Extract the [X, Y] coordinate from the center of the cell holding the provided text.  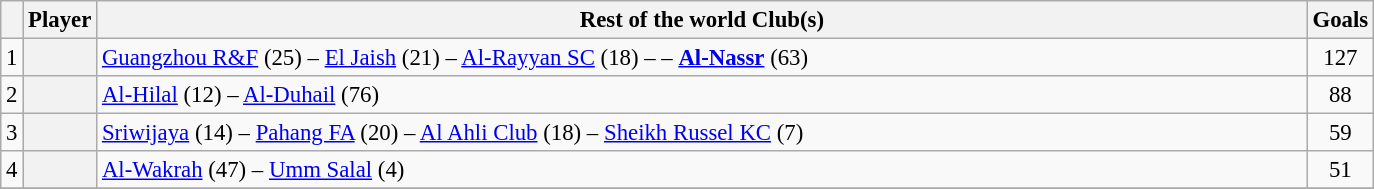
1 [12, 58]
Al-Hilal (12) – Al-Duhail (76) [702, 95]
51 [1340, 170]
127 [1340, 58]
Goals [1340, 20]
4 [12, 170]
88 [1340, 95]
Sriwijaya (14) – Pahang FA (20) – Al Ahli Club (18) – Sheikh Russel KC (7) [702, 133]
2 [12, 95]
59 [1340, 133]
Player [60, 20]
Guangzhou R&F (25) – El Jaish (21) – Al-Rayyan SC (18) – – Al-Nassr (63) [702, 58]
Rest of the world Club(s) [702, 20]
3 [12, 133]
Al-Wakrah (47) – Umm Salal (4) [702, 170]
